Output the [x, y] coordinate of the center of the cell containing the given text.  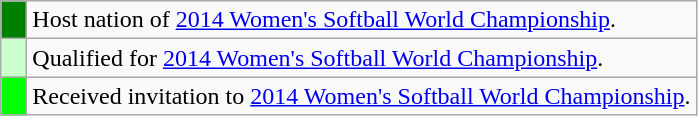
Host nation of 2014 Women's Softball World Championship. [362, 20]
Qualified for 2014 Women's Softball World Championship. [362, 58]
Received invitation to 2014 Women's Softball World Championship. [362, 96]
